For the text-containing cell, return its midpoint in [x, y] coordinate format. 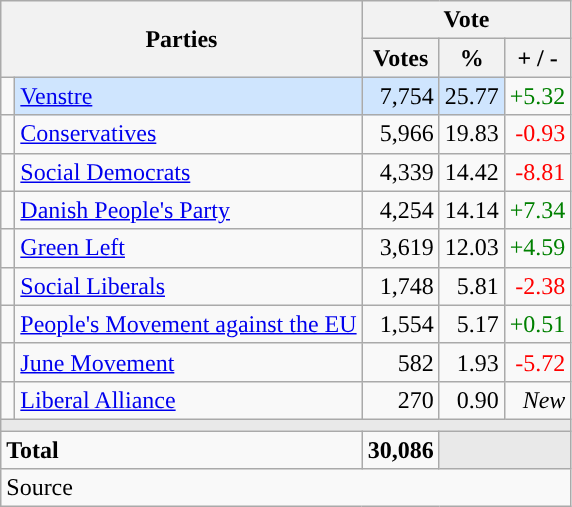
3,619 [400, 248]
+7.34 [538, 210]
12.03 [472, 248]
Conservatives [188, 134]
1.93 [472, 362]
+ / - [538, 58]
1,554 [400, 324]
Social Liberals [188, 286]
Votes [400, 58]
+0.51 [538, 324]
25.77 [472, 96]
7,754 [400, 96]
0.90 [472, 400]
-8.81 [538, 172]
June Movement [188, 362]
-2.38 [538, 286]
+5.32 [538, 96]
-0.93 [538, 134]
New [538, 400]
1,748 [400, 286]
Vote [466, 20]
% [472, 58]
5,966 [400, 134]
Green Left [188, 248]
582 [400, 362]
4,254 [400, 210]
People's Movement against the EU [188, 324]
14.14 [472, 210]
14.42 [472, 172]
Source [286, 488]
19.83 [472, 134]
5.17 [472, 324]
Venstre [188, 96]
4,339 [400, 172]
30,086 [400, 449]
Danish People's Party [188, 210]
-5.72 [538, 362]
Total [182, 449]
Parties [182, 39]
270 [400, 400]
Liberal Alliance [188, 400]
Social Democrats [188, 172]
5.81 [472, 286]
+4.59 [538, 248]
